Pinpoint the cell where the given text exists, returning its (X, Y) midpoint coordinate. 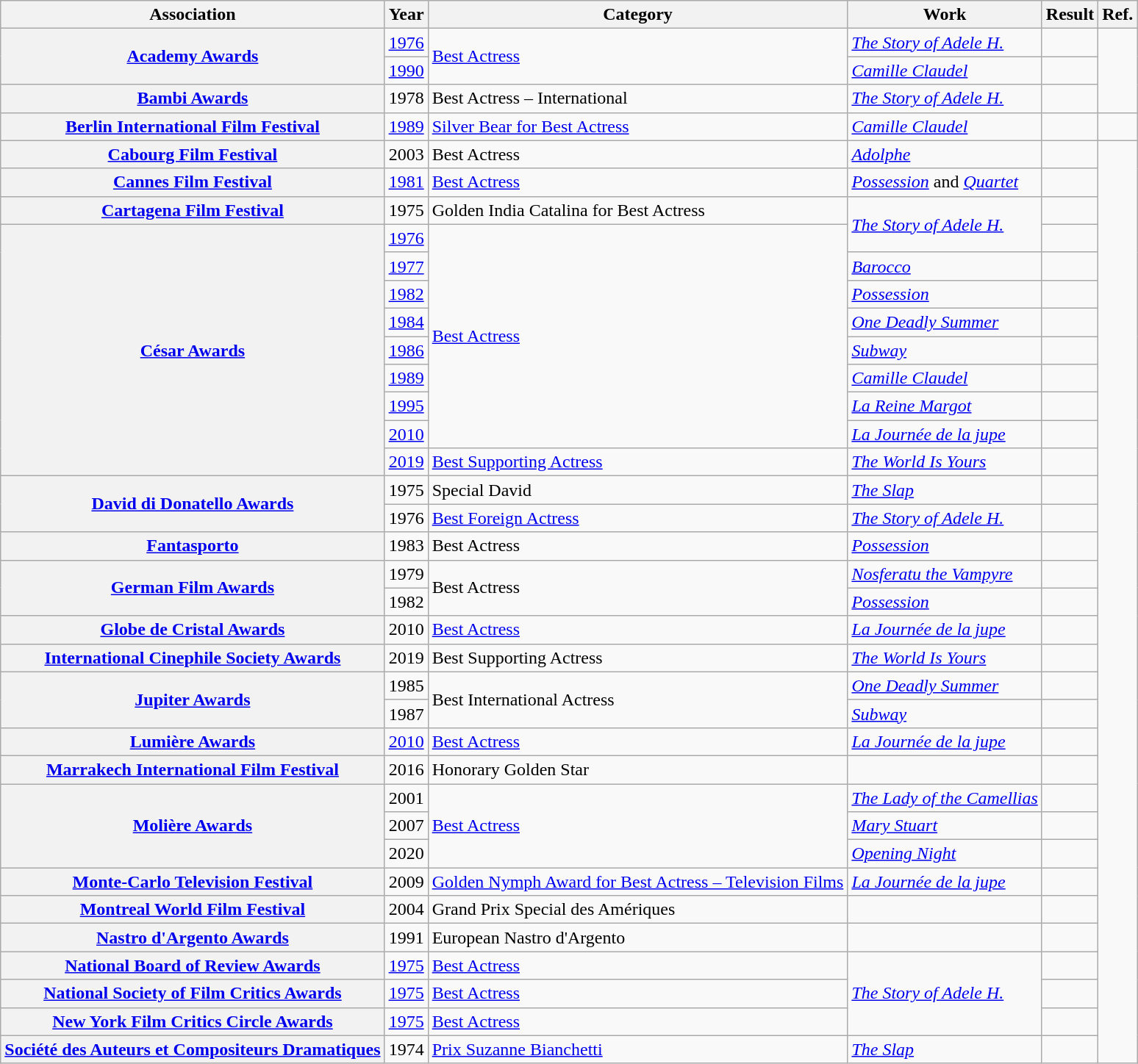
Nastro d'Argento Awards (193, 938)
Barocco (945, 266)
Silver Bear for Best Actress (638, 126)
Cartagena Film Festival (193, 210)
The Lady of the Camellias (945, 797)
Mary Stuart (945, 826)
Result (1070, 15)
Best International Actress (638, 700)
Fantasporto (193, 546)
Grand Prix Special des Amériques (638, 910)
Jupiter Awards (193, 700)
1991 (406, 938)
International Cinephile Society Awards (193, 658)
Work (945, 15)
Best Actress – International (638, 98)
Berlin International Film Festival (193, 126)
Globe de Cristal Awards (193, 630)
Category (638, 15)
2001 (406, 797)
Possession and Quartet (945, 182)
2020 (406, 854)
New York Film Critics Circle Awards (193, 1021)
Montreal World Film Festival (193, 910)
2007 (406, 826)
2003 (406, 154)
1974 (406, 1049)
Cannes Film Festival (193, 182)
Société des Auteurs et Compositeurs Dramatiques (193, 1049)
Honorary Golden Star (638, 769)
1986 (406, 351)
1984 (406, 322)
National Society of Film Critics Awards (193, 993)
David di Donatello Awards (193, 504)
Opening Night (945, 854)
1990 (406, 71)
1978 (406, 98)
Golden Nymph Award for Best Actress – Television Films (638, 882)
Bambi Awards (193, 98)
European Nastro d'Argento (638, 938)
1985 (406, 686)
Best Foreign Actress (638, 518)
Cabourg Film Festival (193, 154)
2009 (406, 882)
Molière Awards (193, 825)
2016 (406, 769)
1977 (406, 266)
1983 (406, 546)
Association (193, 15)
Marrakech International Film Festival (193, 769)
Monte-Carlo Television Festival (193, 882)
1981 (406, 182)
1995 (406, 406)
Academy Awards (193, 57)
Ref. (1117, 15)
Year (406, 15)
Prix Suzanne Bianchetti (638, 1049)
1979 (406, 574)
Golden India Catalina for Best Actress (638, 210)
Nosferatu the Vampyre (945, 574)
1987 (406, 713)
Special David (638, 490)
German Film Awards (193, 588)
National Board of Review Awards (193, 966)
Lumière Awards (193, 741)
Adolphe (945, 154)
César Awards (193, 350)
La Reine Margot (945, 406)
2004 (406, 910)
